For the text-containing cell, return its midpoint in (X, Y) coordinate format. 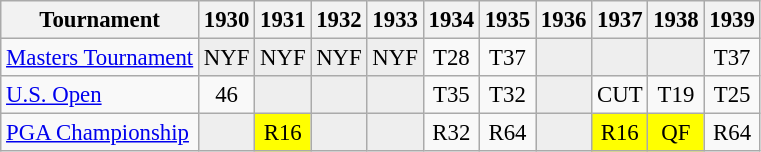
1932 (339, 20)
1934 (451, 20)
T25 (732, 95)
U.S. Open (100, 95)
1930 (227, 20)
CUT (620, 95)
T28 (451, 58)
1937 (620, 20)
T32 (507, 95)
R32 (451, 133)
Masters Tournament (100, 58)
1933 (395, 20)
1939 (732, 20)
1935 (507, 20)
Tournament (100, 20)
PGA Championship (100, 133)
1936 (564, 20)
QF (676, 133)
T19 (676, 95)
46 (227, 95)
T35 (451, 95)
1931 (283, 20)
1938 (676, 20)
